Return the (x, y) coordinate for the center point of the cell that contains the specified text.  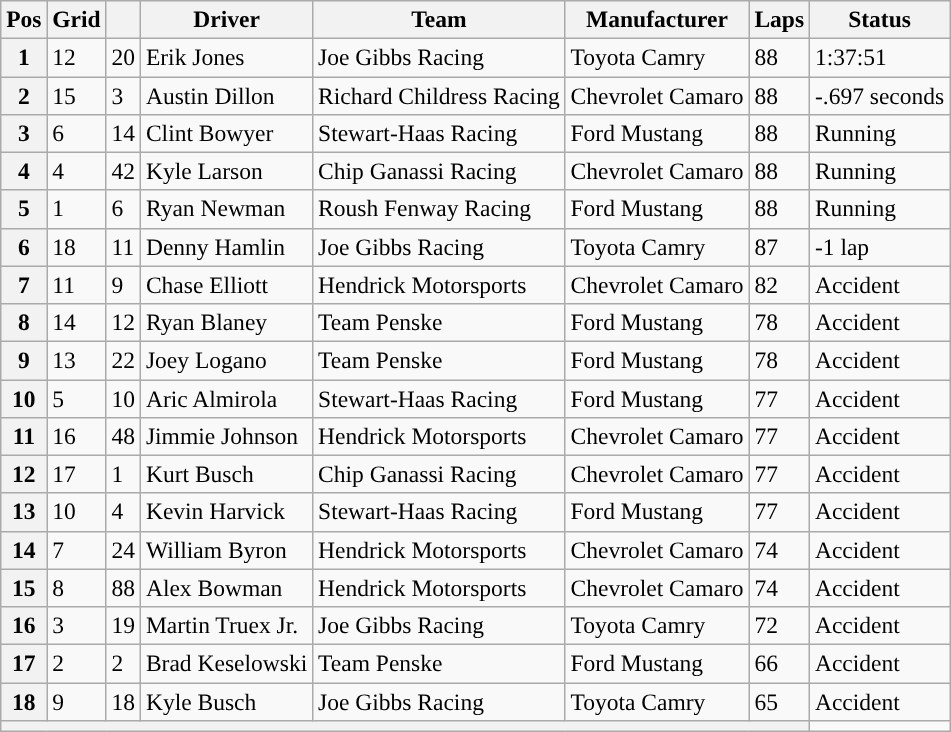
Status (879, 19)
Kevin Harvick (226, 512)
22 (123, 360)
72 (780, 625)
1:37:51 (879, 57)
Aric Almirola (226, 398)
19 (123, 625)
Chase Elliott (226, 285)
Manufacturer (657, 19)
Kyle Busch (226, 701)
Grid (76, 19)
Martin Truex Jr. (226, 625)
87 (780, 247)
William Byron (226, 550)
82 (780, 285)
Roush Fenway Racing (439, 209)
-.697 seconds (879, 95)
42 (123, 171)
Team (439, 19)
Brad Keselowski (226, 663)
Ryan Blaney (226, 322)
20 (123, 57)
48 (123, 436)
Laps (780, 19)
Kyle Larson (226, 171)
Driver (226, 19)
Kurt Busch (226, 474)
Pos (24, 19)
Clint Bowyer (226, 133)
Richard Childress Racing (439, 95)
Jimmie Johnson (226, 436)
Denny Hamlin (226, 247)
24 (123, 550)
Ryan Newman (226, 209)
65 (780, 701)
66 (780, 663)
Joey Logano (226, 360)
Alex Bowman (226, 588)
Erik Jones (226, 57)
-1 lap (879, 247)
Austin Dillon (226, 95)
